Identify which cell holds the provided text, then report its (X, Y) central coordinate. 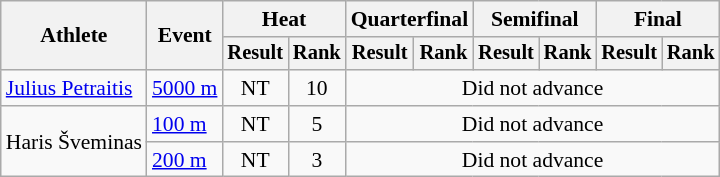
Julius Petraitis (74, 88)
10 (317, 88)
5000 m (184, 88)
Quarterfinal (410, 19)
Event (184, 36)
Haris Šveminas (74, 142)
Heat (284, 19)
100 m (184, 124)
Semifinal (534, 19)
5 (317, 124)
Final (658, 19)
Athlete (74, 36)
